Find where the given text appears and provide that cell's center as [X, Y] coordinate. 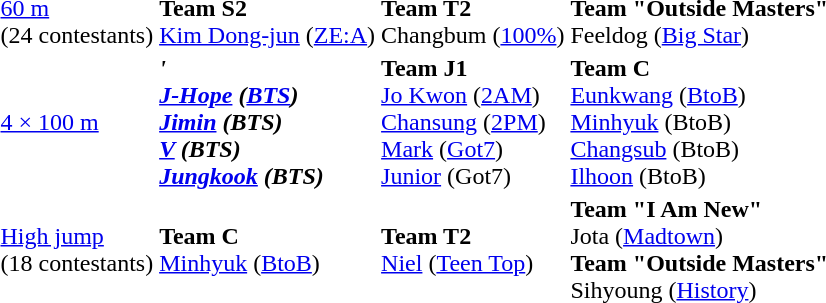
'J-Hope (BTS)Jimin (BTS)V (BTS)Jungkook (BTS) [268, 122]
Team J1Jo Kwon (2AM)Chansung (2PM)Mark (Got7)Junior (Got7) [473, 122]
